Provide the [X, Y] coordinate of the cell's center where the given text is located.  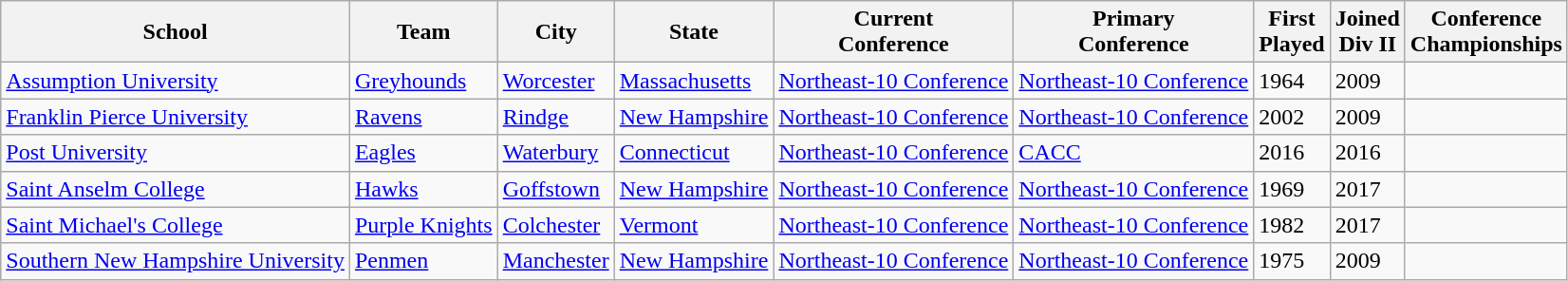
Purple Knights [423, 225]
Massachusetts [694, 81]
Penmen [423, 261]
Connecticut [694, 153]
Assumption University [176, 81]
Saint Michael's College [176, 225]
JoinedDiv II [1367, 32]
Rindge [556, 117]
1964 [1292, 81]
1982 [1292, 225]
Hawks [423, 189]
Southern New Hampshire University [176, 261]
Waterbury [556, 153]
FirstPlayed [1292, 32]
2002 [1292, 117]
Franklin Pierce University [176, 117]
1969 [1292, 189]
Eagles [423, 153]
Goffstown [556, 189]
Team [423, 32]
School [176, 32]
1975 [1292, 261]
City [556, 32]
CACC [1133, 153]
PrimaryConference [1133, 32]
Colchester [556, 225]
Greyhounds [423, 81]
Vermont [694, 225]
State [694, 32]
Post University [176, 153]
Worcester [556, 81]
CurrentConference [894, 32]
Ravens [423, 117]
ConferenceChampionships [1486, 32]
Manchester [556, 261]
Saint Anselm College [176, 189]
